Return the [x, y] coordinate for the center point of the cell that contains the specified text.  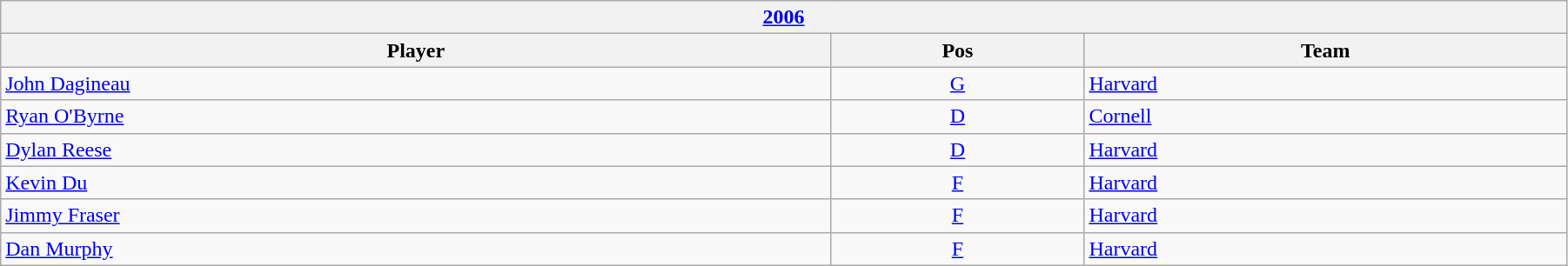
Dylan Reese [416, 150]
Player [416, 50]
Jimmy Fraser [416, 216]
Cornell [1326, 116]
Ryan O'Byrne [416, 116]
G [957, 83]
Team [1326, 50]
Dan Murphy [416, 249]
John Dagineau [416, 83]
Pos [957, 50]
Kevin Du [416, 183]
2006 [784, 17]
